Capture the cell that displays the provided text and extract its [X, Y] central coordinate. 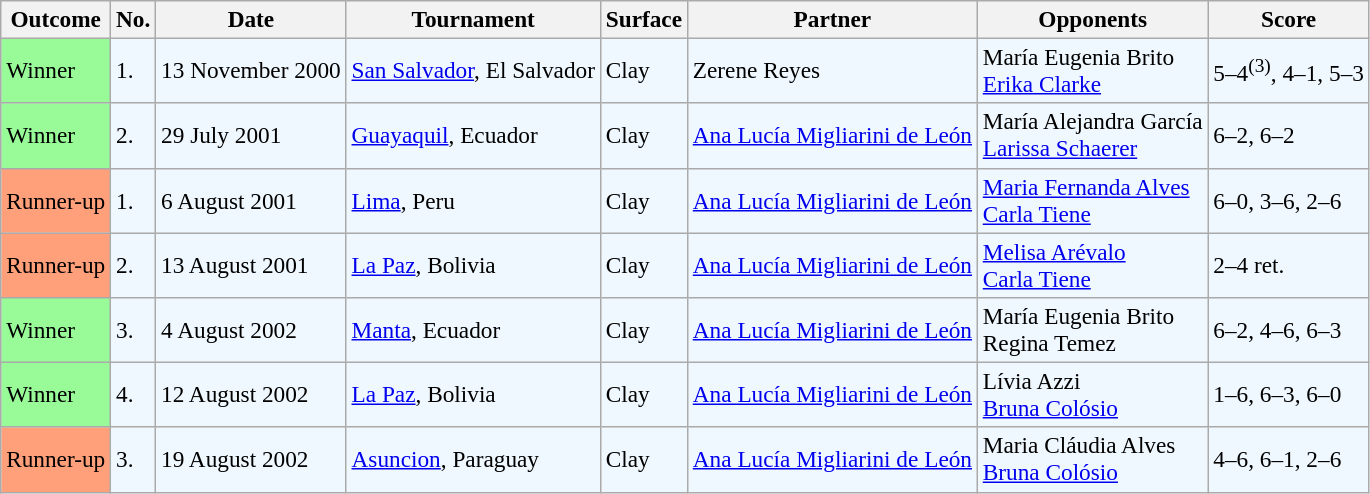
13 November 2000 [251, 70]
Opponents [1092, 19]
Tournament [473, 19]
6–0, 3–6, 2–6 [1288, 200]
6–2, 6–2 [1288, 136]
Manta, Ecuador [473, 330]
Surface [644, 19]
Maria Fernanda Alves Carla Tiene [1092, 200]
María Alejandra García Larissa Schaerer [1092, 136]
San Salvador, El Salvador [473, 70]
1–6, 6–3, 6–0 [1288, 394]
5–4(3), 4–1, 5–3 [1288, 70]
Guayaquil, Ecuador [473, 136]
19 August 2002 [251, 460]
12 August 2002 [251, 394]
4–6, 6–1, 2–6 [1288, 460]
6–2, 4–6, 6–3 [1288, 330]
Date [251, 19]
Maria Cláudia Alves Bruna Colósio [1092, 460]
13 August 2001 [251, 264]
Lima, Peru [473, 200]
Asuncion, Paraguay [473, 460]
4. [134, 394]
Zerene Reyes [832, 70]
Partner [832, 19]
Outcome [56, 19]
2–4 ret. [1288, 264]
Lívia Azzi Bruna Colósio [1092, 394]
No. [134, 19]
6 August 2001 [251, 200]
4 August 2002 [251, 330]
Score [1288, 19]
María Eugenia Brito Regina Temez [1092, 330]
Melisa Arévalo Carla Tiene [1092, 264]
María Eugenia Brito Erika Clarke [1092, 70]
29 July 2001 [251, 136]
